Find where the given text appears and provide that cell's center as [x, y] coordinate. 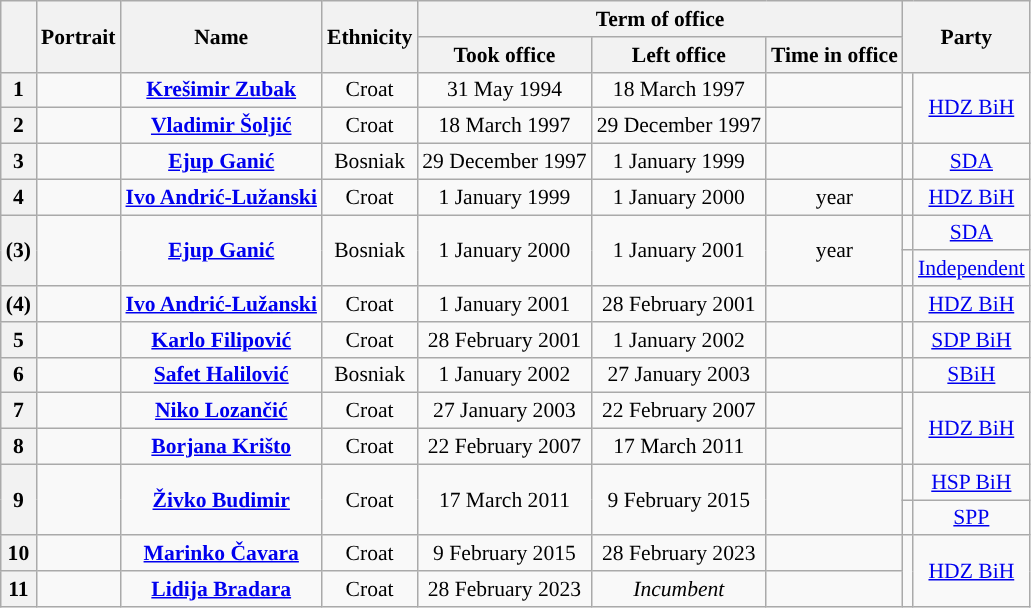
Portrait [78, 36]
5 [18, 340]
Left office [679, 55]
Took office [504, 55]
11 [18, 589]
Safet Halilović [220, 375]
2 [18, 126]
HSP BiH [972, 482]
7 [18, 411]
Independent [972, 269]
6 [18, 375]
1 [18, 90]
SPP [972, 518]
31 May 1994 [504, 90]
Krešimir Zubak [220, 90]
Marinko Čavara [220, 554]
Incumbent [679, 589]
4 [18, 197]
3 [18, 162]
Lidija Bradara [220, 589]
(4) [18, 304]
Term of office [660, 19]
10 [18, 554]
SDP BiH [972, 340]
Name [220, 36]
8 [18, 447]
(3) [18, 250]
9 [18, 500]
Karlo Filipović [220, 340]
Vladimir Šoljić [220, 126]
Borjana Krišto [220, 447]
Ethnicity [370, 36]
Time in office [834, 55]
Živko Budimir [220, 500]
Niko Lozančić [220, 411]
Party [966, 36]
SBiH [972, 375]
